Detect which cell encompasses the target text, then output its [X, Y] center coordinate. 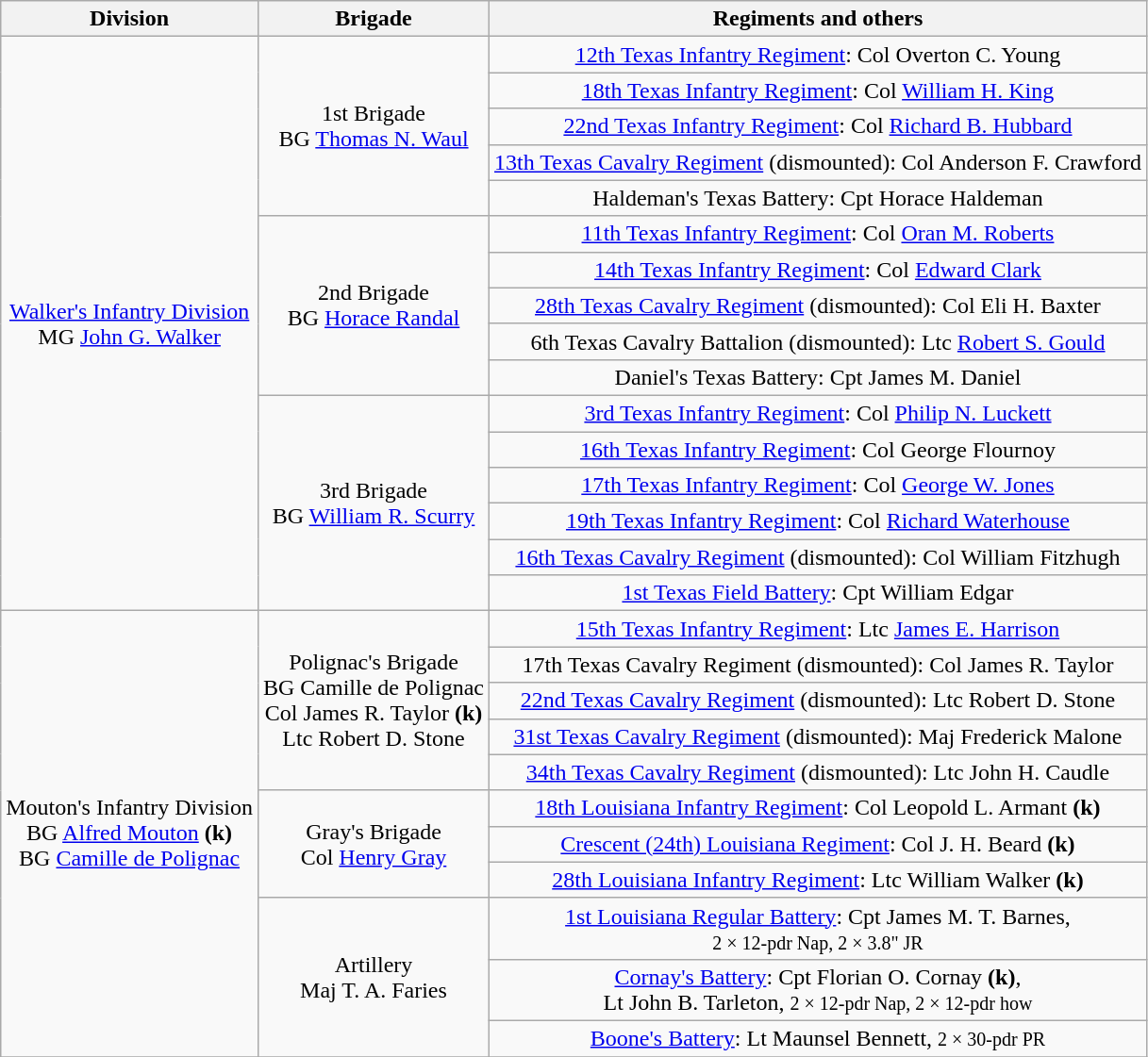
19th Texas Infantry Regiment: Col Richard Waterhouse [819, 521]
17th Texas Cavalry Regiment (dismounted): Col James R. Taylor [819, 665]
16th Texas Infantry Regiment: Col George Flournoy [819, 450]
Gray's BrigadeCol Henry Gray [374, 844]
Cornay's Battery: Cpt Florian O. Cornay (k),Lt John B. Tarleton, 2 × 12-pdr Nap, 2 × 12-pdr how [819, 990]
1st Louisiana Regular Battery: Cpt James M. T. Barnes,2 × 12-pdr Nap, 2 × 3.8" JR [819, 928]
22nd Texas Cavalry Regiment (dismounted): Ltc Robert D. Stone [819, 701]
Mouton's Infantry DivisionBG Alfred Mouton (k)BG Camille de Polignac [130, 834]
14th Texas Infantry Regiment: Col Edward Clark [819, 270]
15th Texas Infantry Regiment: Ltc James E. Harrison [819, 629]
3rd BrigadeBG William R. Scurry [374, 503]
28th Louisiana Infantry Regiment: Ltc William Walker (k) [819, 880]
16th Texas Cavalry Regiment (dismounted): Col William Fitzhugh [819, 557]
18th Texas Infantry Regiment: Col William H. King [819, 91]
12th Texas Infantry Regiment: Col Overton C. Young [819, 55]
Walker's Infantry DivisionMG John G. Walker [130, 324]
28th Texas Cavalry Regiment (dismounted): Col Eli H. Baxter [819, 306]
Division [130, 19]
ArtilleryMaj T. A. Faries [374, 977]
Boone's Battery: Lt Maunsel Bennett, 2 × 30-pdr PR [819, 1038]
13th Texas Cavalry Regiment (dismounted): Col Anderson F. Crawford [819, 162]
3rd Texas Infantry Regiment: Col Philip N. Luckett [819, 413]
Crescent (24th) Louisiana Regiment: Col J. H. Beard (k) [819, 844]
22nd Texas Infantry Regiment: Col Richard B. Hubbard [819, 126]
11th Texas Infantry Regiment: Col Oran M. Roberts [819, 234]
31st Texas Cavalry Regiment (dismounted): Maj Frederick Malone [819, 736]
1st Texas Field Battery: Cpt William Edgar [819, 593]
34th Texas Cavalry Regiment (dismounted): Ltc John H. Caudle [819, 772]
1st BrigadeBG Thomas N. Waul [374, 126]
Brigade [374, 19]
18th Louisiana Infantry Regiment: Col Leopold L. Armant (k) [819, 808]
Polignac's BrigadeBG Camille de PolignacCol James R. Taylor (k)Ltc Robert D. Stone [374, 701]
Haldeman's Texas Battery: Cpt Horace Haldeman [819, 198]
Regiments and others [819, 19]
17th Texas Infantry Regiment: Col George W. Jones [819, 486]
Daniel's Texas Battery: Cpt James M. Daniel [819, 377]
2nd BrigadeBG Horace Randal [374, 306]
6th Texas Cavalry Battalion (dismounted): Ltc Robert S. Gould [819, 341]
